Identify which cell holds the provided text, then report its (X, Y) central coordinate. 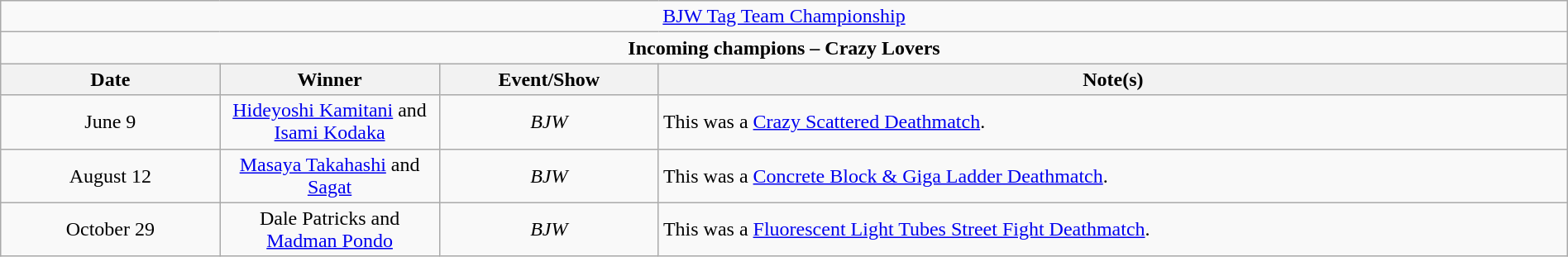
Date (111, 79)
Masaya Takahashi and Sagat (329, 175)
This was a Fluorescent Light Tubes Street Fight Deathmatch. (1113, 230)
This was a Crazy Scattered Deathmatch. (1113, 122)
August 12 (111, 175)
June 9 (111, 122)
October 29 (111, 230)
Dale Patricks and Madman Pondo (329, 230)
Event/Show (549, 79)
Hideyoshi Kamitani and Isami Kodaka (329, 122)
Incoming champions – Crazy Lovers (784, 48)
Winner (329, 79)
This was a Concrete Block & Giga Ladder Deathmatch. (1113, 175)
BJW Tag Team Championship (784, 17)
Note(s) (1113, 79)
